Scan for the cell matching the given text and deliver its [X, Y] coordinate at center. 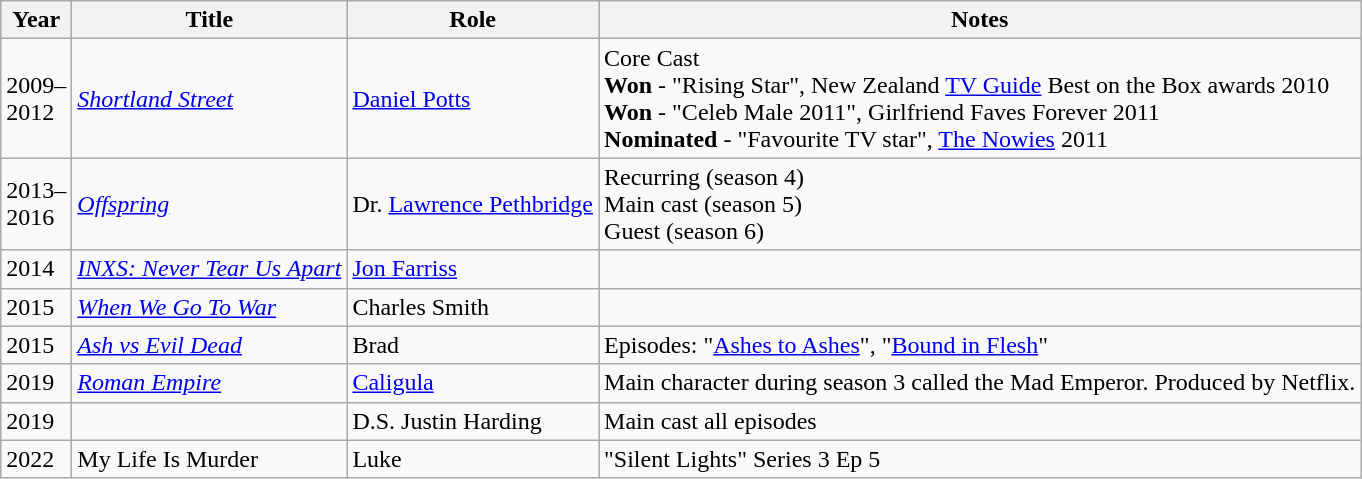
Ash vs Evil Dead [210, 345]
2013–2016 [36, 204]
Title [210, 20]
Offspring [210, 204]
Roman Empire [210, 383]
2009–2012 [36, 98]
Daniel Potts [473, 98]
My Life Is Murder [210, 459]
Luke [473, 459]
2014 [36, 269]
Recurring (season 4)Main cast (season 5)Guest (season 6) [980, 204]
Brad [473, 345]
Caligula [473, 383]
2022 [36, 459]
Dr. Lawrence Pethbridge [473, 204]
When We Go To War [210, 307]
Jon Farriss [473, 269]
Main character during season 3 called the Mad Emperor. Produced by Netflix. [980, 383]
D.S. Justin Harding [473, 421]
Main cast all episodes [980, 421]
Notes [980, 20]
Year [36, 20]
Charles Smith [473, 307]
INXS: Never Tear Us Apart [210, 269]
Shortland Street [210, 98]
Role [473, 20]
Episodes: "Ashes to Ashes", "Bound in Flesh" [980, 345]
"Silent Lights" Series 3 Ep 5 [980, 459]
